Identify which cell holds the provided text, then report its (x, y) central coordinate. 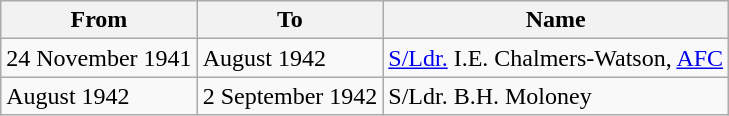
Name (556, 20)
24 November 1941 (99, 58)
S/Ldr. B.H. Moloney (556, 96)
2 September 1942 (290, 96)
From (99, 20)
S/Ldr. I.E. Chalmers-Watson, AFC (556, 58)
To (290, 20)
